Find where the given text appears and provide that cell's center as (X, Y) coordinate. 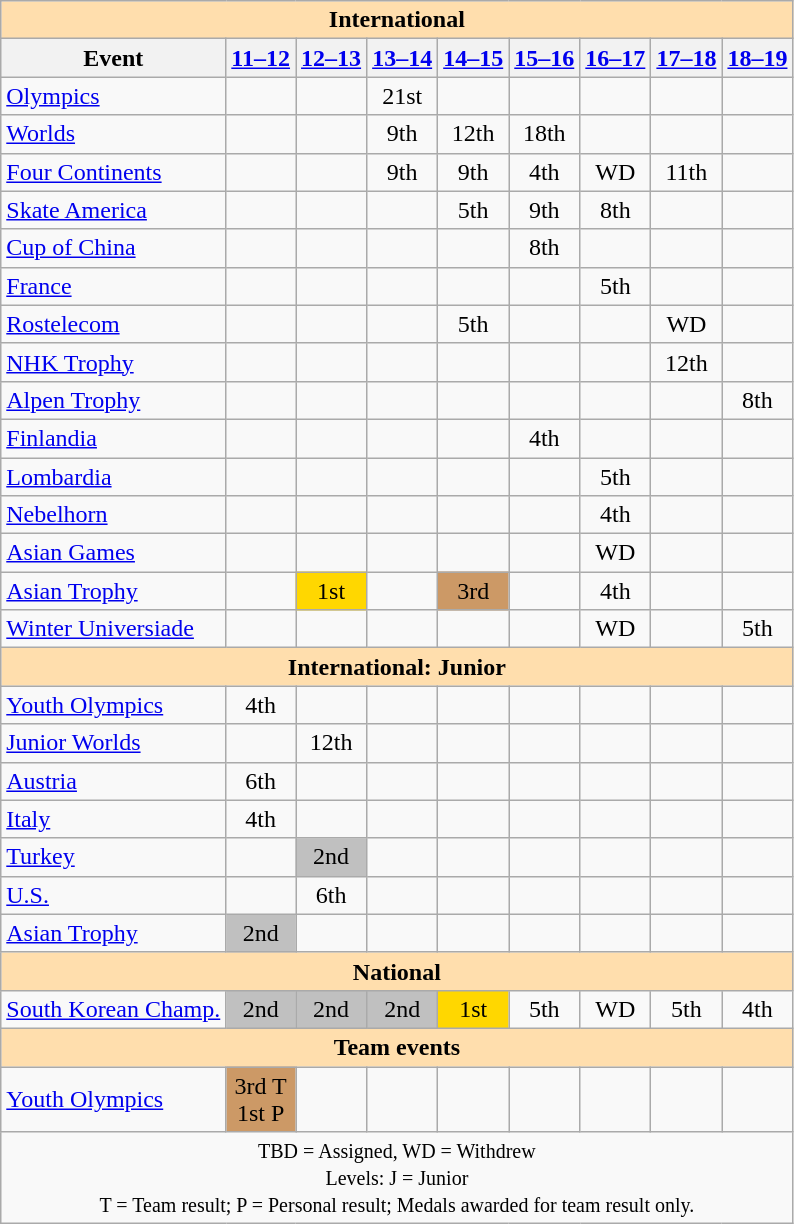
Team events (397, 1047)
21st (402, 96)
International: Junior (397, 667)
3rd T 1st P (261, 1098)
Event (114, 58)
11th (686, 172)
Alpen Trophy (114, 400)
U.S. (114, 895)
Italy (114, 819)
Austria (114, 781)
Skate America (114, 210)
Olympics (114, 96)
Junior Worlds (114, 743)
Nebelhorn (114, 515)
South Korean Champ. (114, 1009)
14–15 (474, 58)
13–14 (402, 58)
17–18 (686, 58)
Lombardia (114, 477)
France (114, 286)
Rostelecom (114, 324)
18–19 (758, 58)
Turkey (114, 857)
15–16 (544, 58)
12–13 (332, 58)
3rd (474, 591)
International (397, 20)
Winter Universiade (114, 629)
TBD = Assigned, WD = Withdrew Levels: J = Junior T = Team result; P = Personal result; Medals awarded for team result only. (397, 1178)
Cup of China (114, 248)
NHK Trophy (114, 362)
18th (544, 134)
Finlandia (114, 438)
Four Continents (114, 172)
Asian Games (114, 553)
11–12 (261, 58)
16–17 (616, 58)
National (397, 971)
Worlds (114, 134)
